Extract the (X, Y) coordinate from the center of the cell holding the provided text.  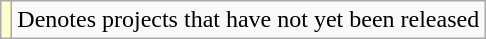
Denotes projects that have not yet been released (248, 20)
